Provide the (X, Y) coordinate of the cell's center where the given text is located.  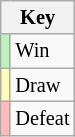
Win (42, 51)
Defeat (42, 118)
Draw (42, 85)
Key (38, 17)
